Return the [X, Y] coordinate for the center point of the cell that contains the specified text.  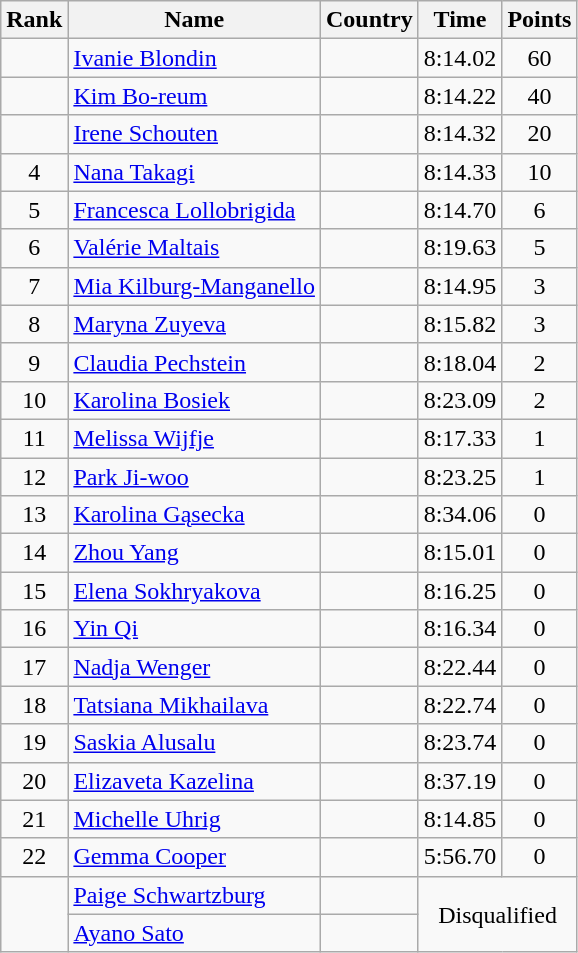
19 [34, 743]
Kim Bo-reum [194, 96]
Gemma Cooper [194, 857]
8:16.34 [460, 629]
60 [540, 58]
8:19.63 [460, 248]
Elizaveta Kazelina [194, 781]
22 [34, 857]
8:14.70 [460, 210]
Elena Sokhryakova [194, 591]
Ayano Sato [194, 933]
8:22.74 [460, 705]
5:56.70 [460, 857]
Tatsiana Mikhailava [194, 705]
14 [34, 553]
Karolina Bosiek [194, 400]
Mia Kilburg-Manganello [194, 286]
8:14.85 [460, 819]
8:14.95 [460, 286]
Nana Takagi [194, 172]
9 [34, 362]
Ivanie Blondin [194, 58]
12 [34, 477]
8:23.74 [460, 743]
8:37.19 [460, 781]
8:17.33 [460, 438]
8:22.44 [460, 667]
8:14.02 [460, 58]
Country [369, 20]
Valérie Maltais [194, 248]
13 [34, 515]
21 [34, 819]
8:14.33 [460, 172]
Points [540, 20]
15 [34, 591]
Maryna Zuyeva [194, 324]
17 [34, 667]
Francesca Lollobrigida [194, 210]
7 [34, 286]
Claudia Pechstein [194, 362]
4 [34, 172]
8:34.06 [460, 515]
Rank [34, 20]
Name [194, 20]
Paige Schwartzburg [194, 895]
8:14.32 [460, 134]
Nadja Wenger [194, 667]
8:16.25 [460, 591]
Park Ji-woo [194, 477]
Michelle Uhrig [194, 819]
Yin Qi [194, 629]
Time [460, 20]
Irene Schouten [194, 134]
8:14.22 [460, 96]
8:23.09 [460, 400]
8:23.25 [460, 477]
11 [34, 438]
Zhou Yang [194, 553]
Disqualified [498, 914]
8:15.01 [460, 553]
Karolina Gąsecka [194, 515]
8:15.82 [460, 324]
8 [34, 324]
16 [34, 629]
8:18.04 [460, 362]
18 [34, 705]
Saskia Alusalu [194, 743]
Melissa Wijfje [194, 438]
40 [540, 96]
